Scan for the cell matching the given text and deliver its (x, y) coordinate at center. 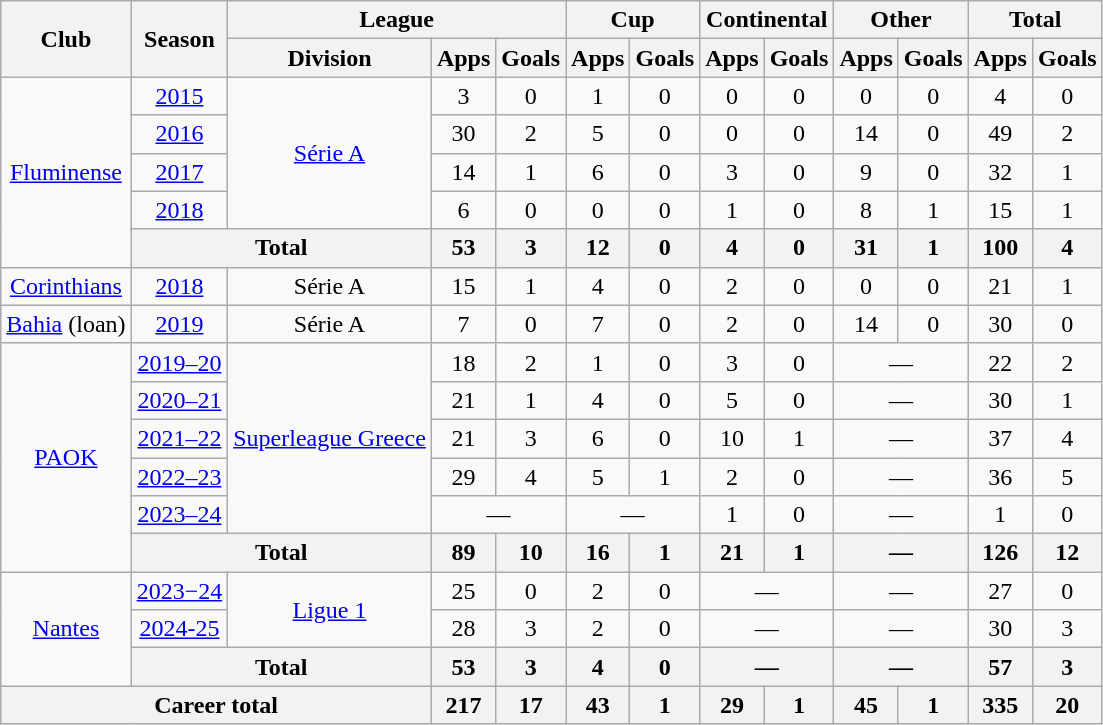
2019–20 (180, 362)
2019 (180, 324)
8 (866, 210)
31 (866, 248)
PAOK (66, 457)
43 (598, 705)
27 (1000, 591)
2015 (180, 96)
2024-25 (180, 629)
Season (180, 39)
2023–24 (180, 515)
16 (598, 553)
335 (1000, 705)
Fluminense (66, 172)
9 (866, 172)
217 (463, 705)
League (397, 20)
Bahia (loan) (66, 324)
36 (1000, 477)
Career total (216, 705)
2023−24 (180, 591)
2017 (180, 172)
Ligue 1 (330, 610)
2020–21 (180, 400)
37 (1000, 438)
100 (1000, 248)
Superleague Greece (330, 438)
49 (1000, 134)
Continental (767, 20)
57 (1000, 667)
45 (866, 705)
2016 (180, 134)
Division (330, 58)
89 (463, 553)
Corinthians (66, 286)
20 (1067, 705)
18 (463, 362)
17 (531, 705)
25 (463, 591)
Nantes (66, 629)
28 (463, 629)
Cup (633, 20)
126 (1000, 553)
Other (901, 20)
2022–23 (180, 477)
Club (66, 39)
2021–22 (180, 438)
32 (1000, 172)
22 (1000, 362)
